For the text-containing cell, return its midpoint in [X, Y] coordinate format. 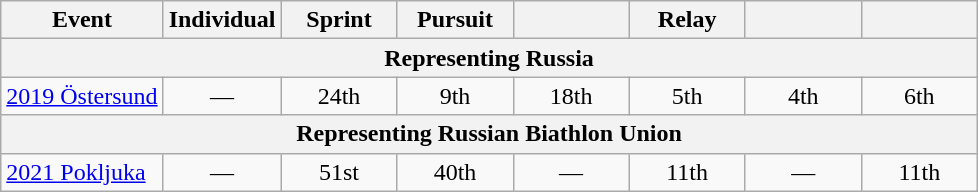
24th [339, 96]
Relay [687, 20]
18th [571, 96]
4th [803, 96]
9th [455, 96]
Representing Russian Biathlon Union [490, 134]
Event [82, 20]
2019 Östersund [82, 96]
6th [919, 96]
Individual [222, 20]
40th [455, 172]
2021 Pokljuka [82, 172]
5th [687, 96]
Representing Russia [490, 58]
Pursuit [455, 20]
51st [339, 172]
Sprint [339, 20]
